Return the [X, Y] coordinate for the center point of the cell that contains the specified text.  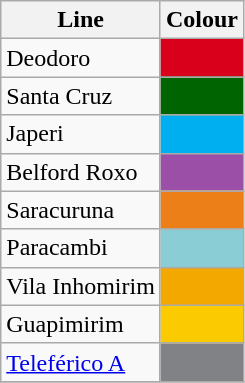
Deodoro [81, 58]
Teleférico A [81, 362]
Japeri [81, 134]
Colour [202, 20]
Line [81, 20]
Paracambi [81, 248]
Saracuruna [81, 210]
Guapimirim [81, 324]
Vila Inhomirim [81, 286]
Santa Cruz [81, 96]
Belford Roxo [81, 172]
